For the text-containing cell, return its midpoint in (x, y) coordinate format. 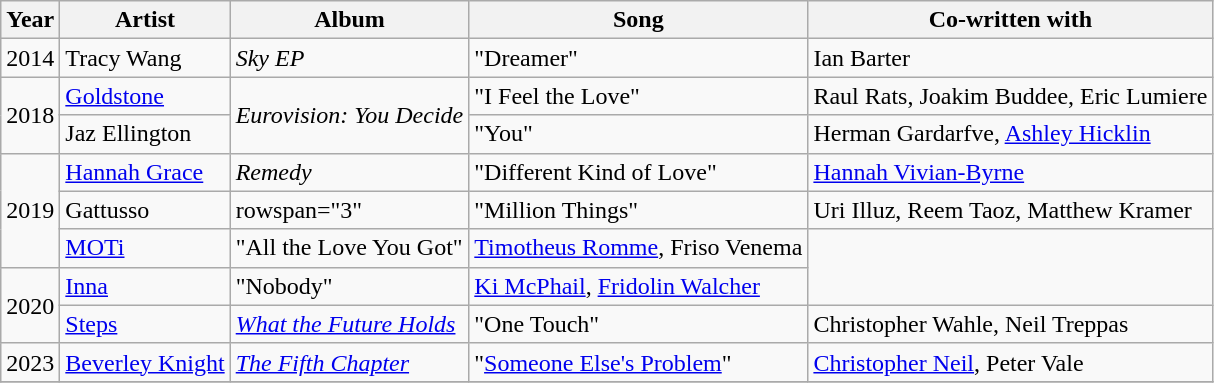
Gattusso (145, 210)
2014 (30, 58)
rowspan="3" (350, 210)
Steps (145, 324)
Ian Barter (1010, 58)
Hannah Grace (145, 172)
"All the Love You Got" (350, 248)
What the Future Holds (350, 324)
Tracy Wang (145, 58)
Beverley Knight (145, 362)
2020 (30, 305)
"Different Kind of Love" (638, 172)
MOTi (145, 248)
"You" (638, 134)
Ki McPhail, Fridolin Walcher (638, 286)
2019 (30, 210)
Goldstone (145, 96)
Artist (145, 20)
Year (30, 20)
"One Touch" (638, 324)
2018 (30, 115)
Song (638, 20)
Herman Gardarfve, Ashley Hicklin (1010, 134)
Christopher Neil, Peter Vale (1010, 362)
Co-written with (1010, 20)
Eurovision: You Decide (350, 115)
The Fifth Chapter (350, 362)
Hannah Vivian-Byrne (1010, 172)
Inna (145, 286)
Remedy (350, 172)
"Dreamer" (638, 58)
"Someone Else's Problem" (638, 362)
Christopher Wahle, Neil Treppas (1010, 324)
2023 (30, 362)
"I Feel the Love" (638, 96)
Timotheus Romme, Friso Venema (638, 248)
Album (350, 20)
Jaz Ellington (145, 134)
"Million Things" (638, 210)
Uri Illuz, Reem Taoz, Matthew Kramer (1010, 210)
Sky EP (350, 58)
Raul Rats, Joakim Buddee, Eric Lumiere (1010, 96)
"Nobody" (350, 286)
